Identify which cell holds the provided text, then report its (x, y) central coordinate. 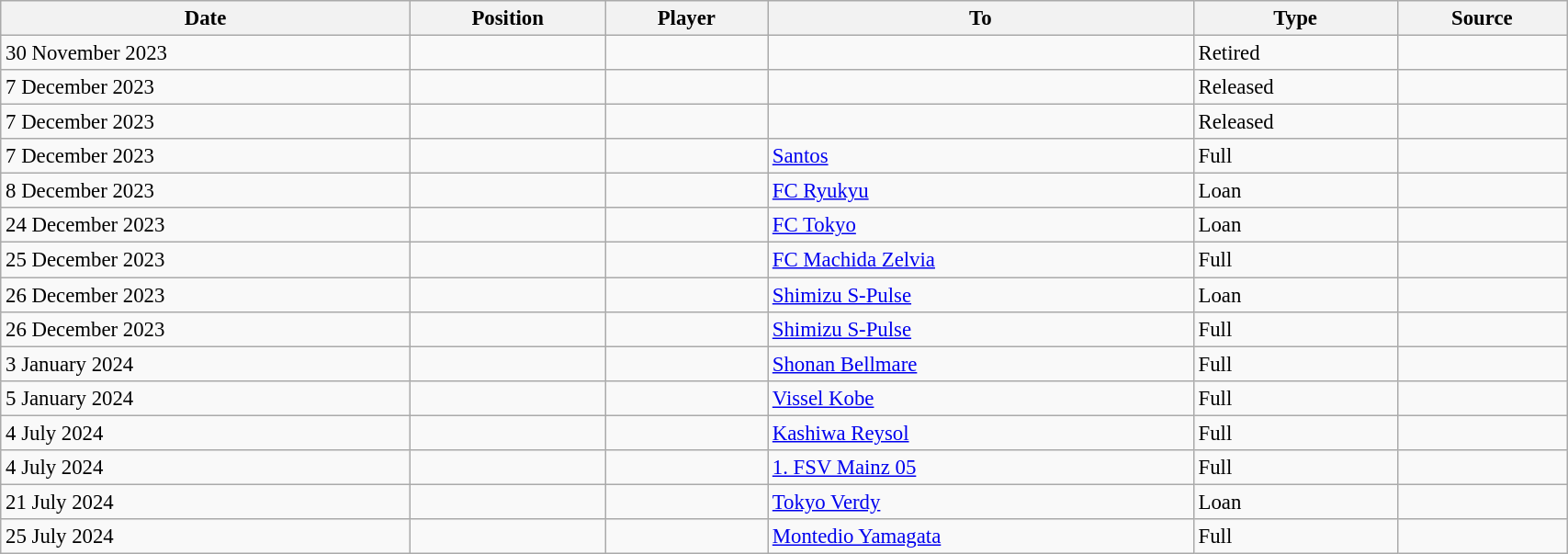
24 December 2023 (206, 225)
Santos (981, 156)
1. FSV Mainz 05 (981, 468)
Retired (1295, 53)
FC Machida Zelvia (981, 260)
5 January 2024 (206, 398)
Position (507, 18)
FC Tokyo (981, 225)
Vissel Kobe (981, 398)
FC Ryukyu (981, 191)
21 July 2024 (206, 502)
Tokyo Verdy (981, 502)
Player (686, 18)
Kashiwa Reysol (981, 433)
25 December 2023 (206, 260)
To (981, 18)
Source (1483, 18)
Date (206, 18)
8 December 2023 (206, 191)
Type (1295, 18)
3 January 2024 (206, 364)
25 July 2024 (206, 537)
Shonan Bellmare (981, 364)
Montedio Yamagata (981, 537)
30 November 2023 (206, 53)
